Extract the (X, Y) coordinate from the center of the cell holding the provided text.  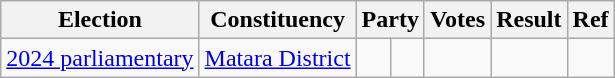
2024 parliamentary (100, 58)
Result (529, 20)
Election (100, 20)
Matara District (278, 58)
Party (390, 20)
Votes (457, 20)
Constituency (278, 20)
Ref (590, 20)
